Detect which cell encompasses the target text, then output its [x, y] center coordinate. 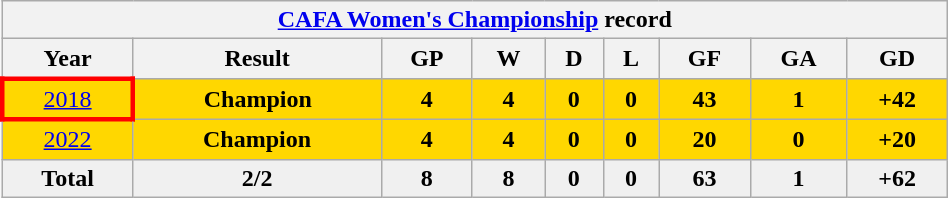
2022 [68, 139]
Result [257, 59]
L [631, 59]
63 [704, 178]
D [574, 59]
Year [68, 59]
Total [68, 178]
20 [704, 139]
GF [704, 59]
2/2 [257, 178]
W [508, 59]
+20 [897, 139]
GA [798, 59]
+62 [897, 178]
+42 [897, 98]
GP [426, 59]
43 [704, 98]
GD [897, 59]
2018 [68, 98]
CAFA Women's Championship record [474, 20]
